Output the [X, Y] coordinate of the center of the cell containing the given text.  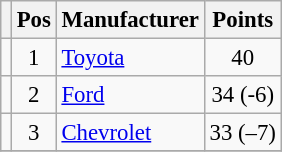
3 [34, 133]
Points [242, 20]
Toyota [130, 58]
34 (-6) [242, 95]
Pos [34, 20]
2 [34, 95]
40 [242, 58]
1 [34, 58]
Ford [130, 95]
33 (–7) [242, 133]
Manufacturer [130, 20]
Chevrolet [130, 133]
